For the text-containing cell, return its midpoint in [x, y] coordinate format. 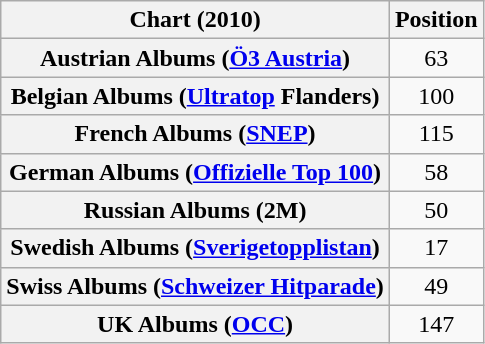
50 [436, 210]
Swedish Albums (Sverigetopplistan) [196, 248]
147 [436, 324]
French Albums (SNEP) [196, 134]
Belgian Albums (Ultratop Flanders) [196, 96]
49 [436, 286]
Position [436, 20]
63 [436, 58]
Swiss Albums (Schweizer Hitparade) [196, 286]
58 [436, 172]
UK Albums (OCC) [196, 324]
115 [436, 134]
17 [436, 248]
German Albums (Offizielle Top 100) [196, 172]
Austrian Albums (Ö3 Austria) [196, 58]
100 [436, 96]
Chart (2010) [196, 20]
Russian Albums (2M) [196, 210]
